Pinpoint the cell where the given text exists, returning its (x, y) midpoint coordinate. 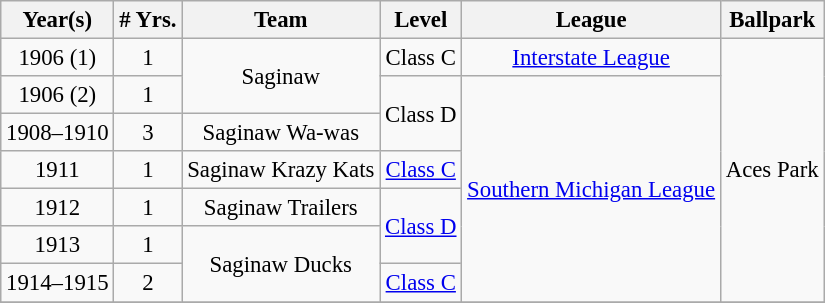
Saginaw Trailers (281, 208)
League (592, 20)
Aces Park (772, 170)
3 (148, 133)
Saginaw Krazy Kats (281, 170)
1911 (58, 170)
Ballpark (772, 20)
Southern Michigan League (592, 189)
Saginaw Ducks (281, 264)
1908–1910 (58, 133)
Team (281, 20)
1912 (58, 208)
1906 (2) (58, 95)
Saginaw Wa-was (281, 133)
1914–1915 (58, 283)
Level (421, 20)
1906 (1) (58, 58)
1913 (58, 245)
# Yrs. (148, 20)
Saginaw (281, 76)
Year(s) (58, 20)
2 (148, 283)
Interstate League (592, 58)
